Determine the (x, y) coordinate at the center of the cell enclosing the given text.  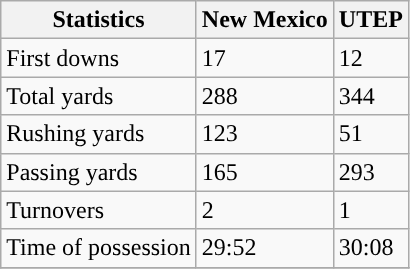
UTEP (370, 20)
Rushing yards (99, 134)
Passing yards (99, 172)
Turnovers (99, 210)
Time of possession (99, 248)
165 (264, 172)
288 (264, 96)
51 (370, 134)
1 (370, 210)
29:52 (264, 248)
344 (370, 96)
New Mexico (264, 20)
123 (264, 134)
First downs (99, 58)
Total yards (99, 96)
17 (264, 58)
30:08 (370, 248)
293 (370, 172)
Statistics (99, 20)
12 (370, 58)
2 (264, 210)
